Capture the cell that displays the provided text and extract its (x, y) central coordinate. 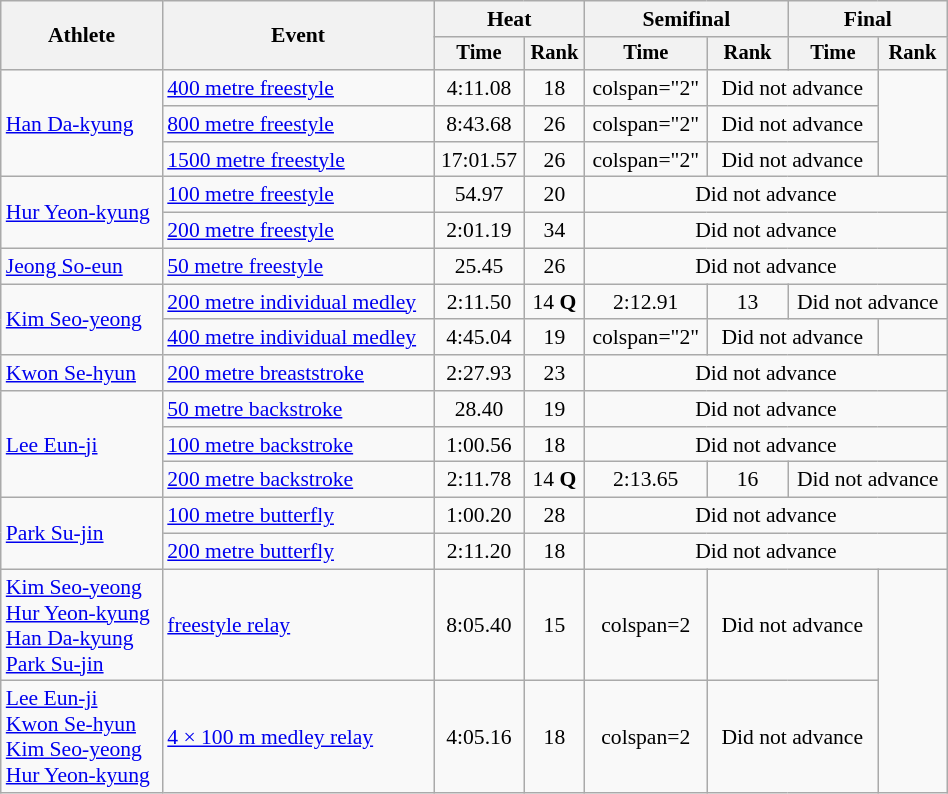
16 (748, 480)
200 metre individual medley (298, 302)
25.45 (479, 267)
200 metre freestyle (298, 231)
50 metre freestyle (298, 267)
1:00.20 (479, 516)
800 metre freestyle (298, 124)
15 (554, 625)
freestyle relay (298, 625)
Kwon Se-hyun (82, 373)
2:01.19 (479, 231)
8:43.68 (479, 124)
2:11.20 (479, 552)
Heat (510, 19)
13 (748, 302)
100 metre butterfly (298, 516)
400 metre freestyle (298, 88)
Kim Seo-yeong Hur Yeon-kyung Han Da-kyung Park Su-jin (82, 625)
17:01.57 (479, 160)
200 metre breaststroke (298, 373)
100 metre backstroke (298, 445)
4:45.04 (479, 338)
Lee Eun-ji (82, 444)
28.40 (479, 409)
2:12.91 (646, 302)
Final (868, 19)
50 metre backstroke (298, 409)
4 × 100 m medley relay (298, 737)
4:11.08 (479, 88)
Kim Seo-yeong (82, 320)
8:05.40 (479, 625)
1:00.56 (479, 445)
200 metre backstroke (298, 480)
Athlete (82, 36)
2:11.78 (479, 480)
4:05.16 (479, 737)
2:13.65 (646, 480)
400 metre individual medley (298, 338)
Semifinal (687, 19)
1500 metre freestyle (298, 160)
54.97 (479, 195)
Hur Yeon-kyung (82, 212)
100 metre freestyle (298, 195)
Jeong So-eun (82, 267)
28 (554, 516)
23 (554, 373)
Han Da-kyung (82, 124)
2:11.50 (479, 302)
2:27.93 (479, 373)
34 (554, 231)
20 (554, 195)
Lee Eun-jiKwon Se-hyun Kim Seo-yeong Hur Yeon-kyung (82, 737)
200 metre butterfly (298, 552)
Event (298, 36)
Park Su-jin (82, 534)
